Scan for the cell matching the given text and deliver its [X, Y] coordinate at center. 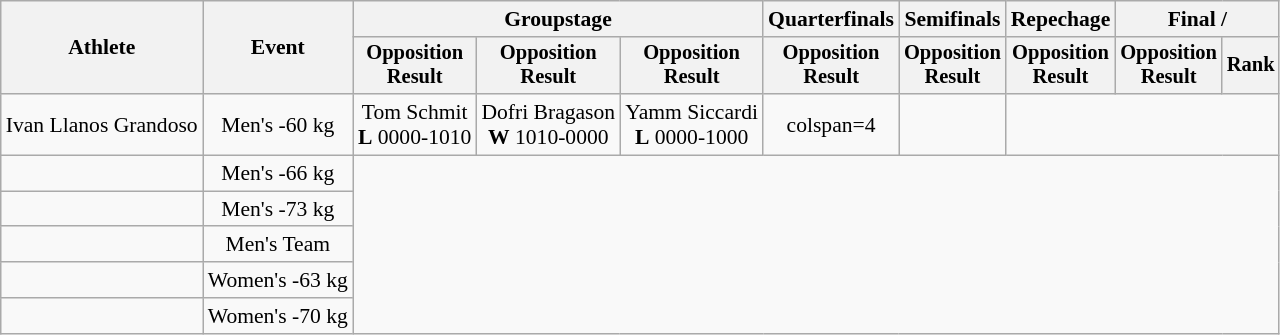
Tom Schmit L 0000-1010 [414, 124]
Ivan Llanos Grandoso [102, 124]
Final / [1197, 19]
Women's -63 kg [278, 280]
Men's -73 kg [278, 209]
Yamm Siccardi L 0000-1000 [692, 124]
Event [278, 48]
Women's -70 kg [278, 316]
colspan=4 [831, 124]
Men's -66 kg [278, 174]
Men's -60 kg [278, 124]
Athlete [102, 48]
Rank [1251, 66]
Groupstage [558, 19]
Semifinals [952, 19]
Quarterfinals [831, 19]
Repechage [1061, 19]
Dofri Bragason W 1010-0000 [548, 124]
Men's Team [278, 245]
